Return (X, Y) of the center of cell containing provided text 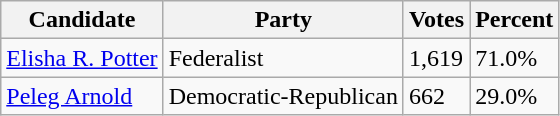
Democratic-Republican (283, 96)
662 (436, 96)
1,619 (436, 58)
Votes (436, 20)
Party (283, 20)
71.0% (514, 58)
Candidate (82, 20)
Percent (514, 20)
29.0% (514, 96)
Elisha R. Potter (82, 58)
Peleg Arnold (82, 96)
Federalist (283, 58)
